Output the [X, Y] coordinate of the center of the cell containing the given text.  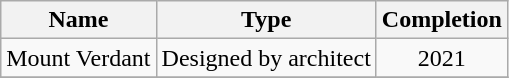
2021 [442, 58]
Completion [442, 20]
Designed by architect [266, 58]
Name [78, 20]
Type [266, 20]
Mount Verdant [78, 58]
